Provide the [X, Y] coordinate of the cell's center where the given text is located.  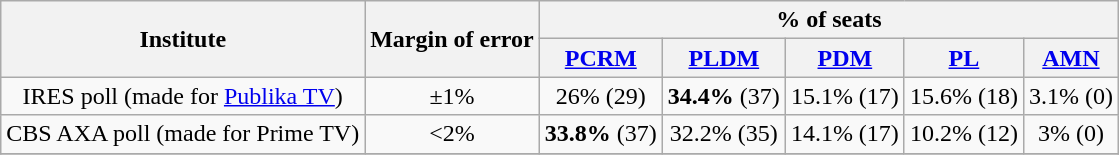
14.1% (17) [844, 134]
Institute [183, 39]
CBS AXA poll (made for Prime TV) [183, 134]
IRES poll (made for Publika TV) [183, 96]
PLDM [724, 58]
% of seats [828, 20]
15.6% (18) [964, 96]
34.4% (37) [724, 96]
<2% [452, 134]
32.2% (35) [724, 134]
PCRM [600, 58]
±1% [452, 96]
Margin of error [452, 39]
15.1% (17) [844, 96]
26% (29) [600, 96]
3.1% (0) [1070, 96]
PL [964, 58]
10.2% (12) [964, 134]
3% (0) [1070, 134]
AMN [1070, 58]
33.8% (37) [600, 134]
PDM [844, 58]
